Detect which cell encompasses the target text, then output its [X, Y] center coordinate. 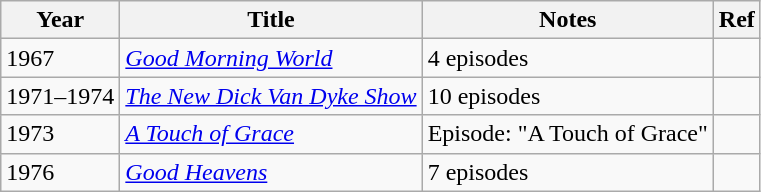
Good Heavens [271, 172]
The New Dick Van Dyke Show [271, 96]
1973 [60, 134]
4 episodes [568, 58]
10 episodes [568, 96]
A Touch of Grace [271, 134]
1971–1974 [60, 96]
1976 [60, 172]
Title [271, 20]
Ref [736, 20]
1967 [60, 58]
7 episodes [568, 172]
Good Morning World [271, 58]
Notes [568, 20]
Episode: "A Touch of Grace" [568, 134]
Year [60, 20]
